Detect which cell encompasses the target text, then output its (X, Y) center coordinate. 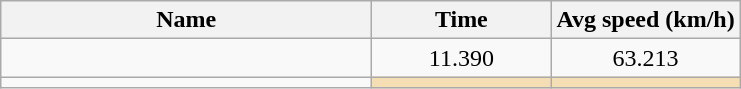
11.390 (462, 58)
63.213 (646, 58)
Name (186, 20)
Time (462, 20)
Avg speed (km/h) (646, 20)
